Return [x, y] of the center of cell containing provided text 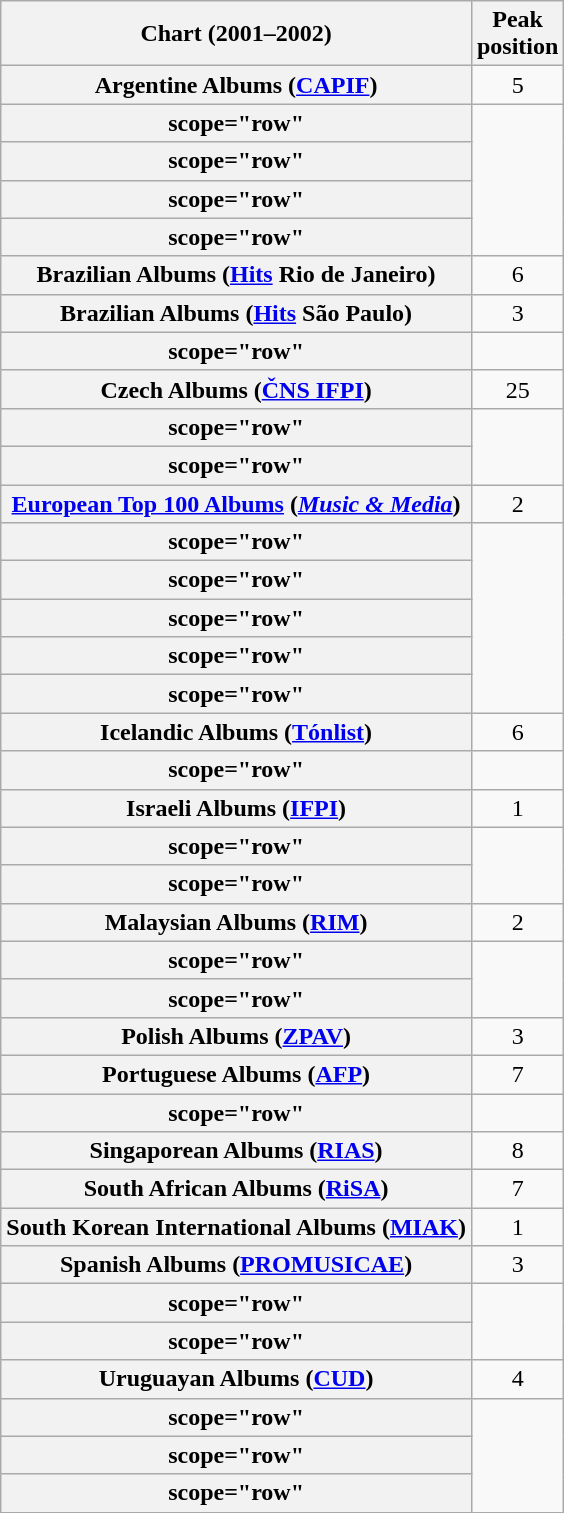
European Top 100 Albums (Music & Media) [236, 503]
South Korean International Albums (MIAK) [236, 1227]
South African Albums (RiSA) [236, 1189]
Chart (2001–2002) [236, 34]
Icelandic Albums (Tónlist) [236, 732]
5 [517, 85]
Brazilian Albums (Hits Rio de Janeiro) [236, 275]
Spanish Albums (PROMUSICAE) [236, 1265]
Uruguayan Albums (CUD) [236, 1379]
Peakposition [517, 34]
Czech Albums (ČNS IFPI) [236, 389]
Polish Albums (ZPAV) [236, 1036]
Brazilian Albums (Hits São Paulo) [236, 313]
Israeli Albums (IFPI) [236, 808]
25 [517, 389]
Malaysian Albums (RIM) [236, 922]
8 [517, 1151]
Portuguese Albums (AFP) [236, 1074]
4 [517, 1379]
Singaporean Albums (RIAS) [236, 1151]
Argentine Albums (CAPIF) [236, 85]
